From the cell containing the given text, extract its center point as [X, Y] coordinate. 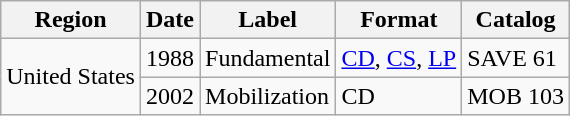
1988 [170, 58]
Catalog [516, 20]
Fundamental [268, 58]
Region [71, 20]
Date [170, 20]
Mobilization [268, 96]
Format [399, 20]
MOB 103 [516, 96]
CD [399, 96]
2002 [170, 96]
United States [71, 77]
SAVE 61 [516, 58]
CD, CS, LP [399, 58]
Label [268, 20]
